Determine the [x, y] coordinate at the center of the cell enclosing the given text.  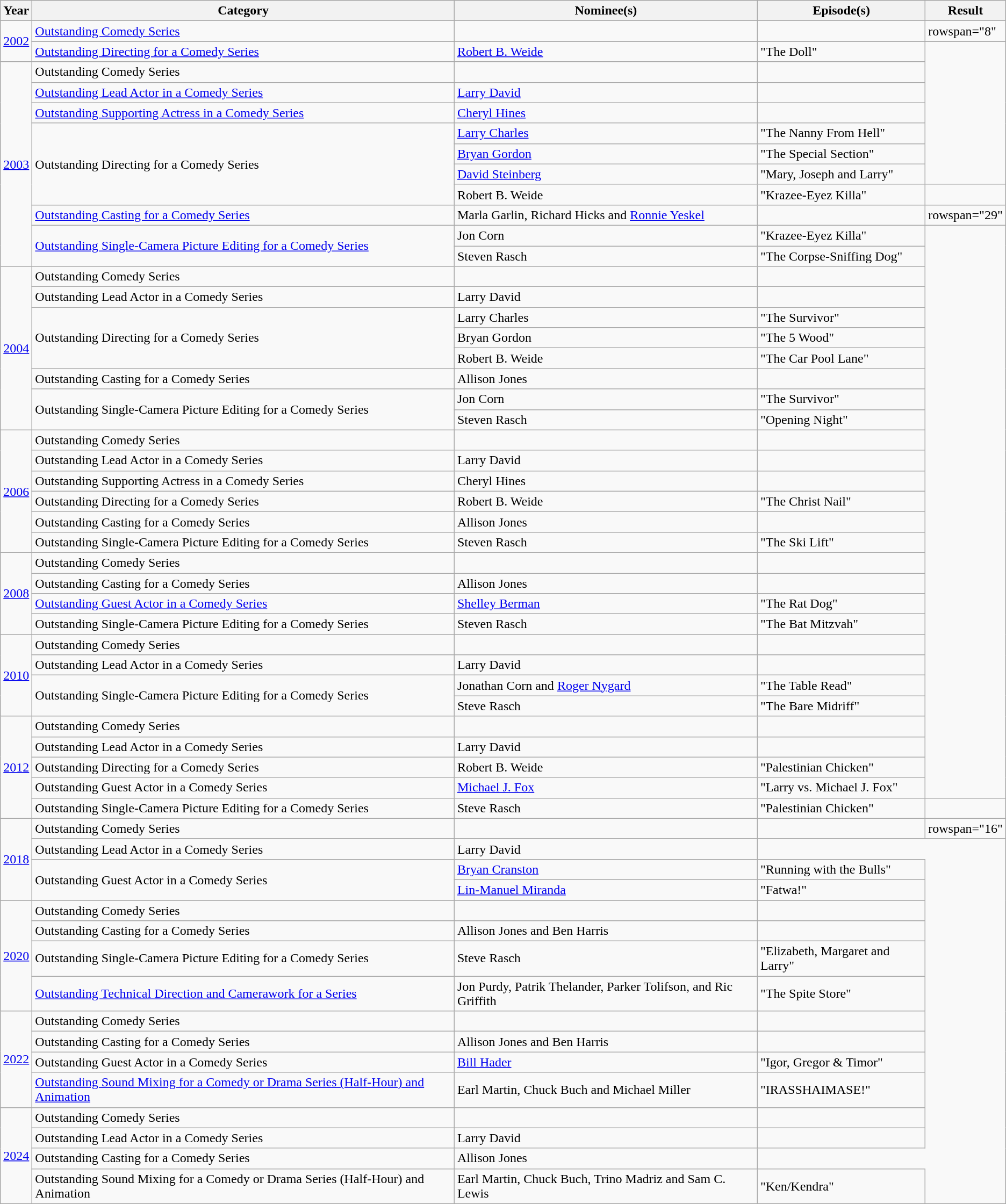
"Fatwa!" [841, 890]
Earl Martin, Chuck Buch and Michael Miller [606, 1090]
"The Ski Lift" [841, 542]
"IRASSHAIMASE!" [841, 1090]
"The Corpse-Sniffing Dog" [841, 256]
2008 [16, 593]
rowspan="29" [966, 215]
Year [16, 11]
2010 [16, 675]
2004 [16, 348]
2002 [16, 41]
Bryan Cranston [606, 869]
2022 [16, 1059]
"The Bat Mitzvah" [841, 624]
rowspan="16" [966, 828]
Nominee(s) [606, 11]
"The Nanny From Hell" [841, 133]
"Larry vs. Michael J. Fox" [841, 788]
Episode(s) [841, 11]
Marla Garlin, Richard Hicks and Ronnie Yeskel [606, 215]
2020 [16, 956]
"Running with the Bulls" [841, 869]
Earl Martin, Chuck Buch, Trino Madriz and Sam C. Lewis [606, 1186]
"The Doll" [841, 52]
"The Table Read" [841, 686]
"Ken/Kendra" [841, 1186]
"Opening Night" [841, 420]
"The Special Section" [841, 154]
"The Rat Dog" [841, 604]
"The Christ Nail" [841, 501]
David Steinberg [606, 174]
"Igor, Gregor & Timor" [841, 1062]
2018 [16, 859]
Outstanding Technical Direction and Camerawork for a Series [243, 994]
Category [243, 11]
2024 [16, 1155]
rowspan="8" [966, 31]
"The Car Pool Lane" [841, 358]
Michael J. Fox [606, 788]
"The 5 Wood" [841, 338]
Bill Hader [606, 1062]
2003 [16, 164]
Shelley Berman [606, 604]
"Mary, Joseph and Larry" [841, 174]
"The Bare Midriff" [841, 706]
2012 [16, 767]
Jon Purdy, Patrik Thelander, Parker Tolifson, and Ric Griffith [606, 994]
"Elizabeth, Margaret and Larry" [841, 958]
Jonathan Corn and Roger Nygard [606, 686]
"The Spite Store" [841, 994]
Lin-Manuel Miranda [606, 890]
2006 [16, 491]
Result [966, 11]
